Detect which cell encompasses the target text, then output its (x, y) center coordinate. 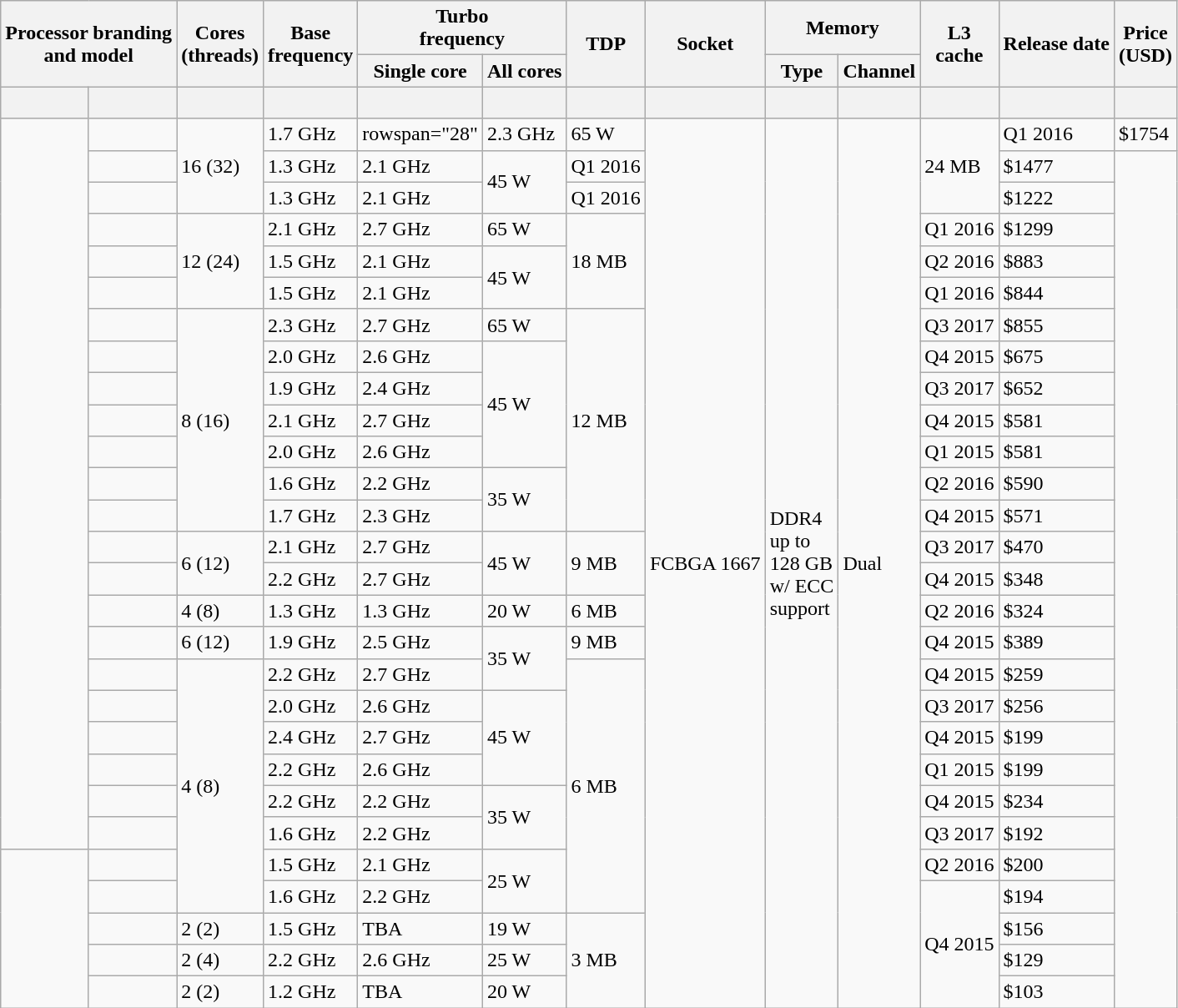
DDR4up to128 GBw/ ECCsupport (802, 563)
2.5 GHz (420, 643)
$571 (1056, 516)
12 MB (606, 420)
$652 (1056, 388)
$1754 (1145, 134)
3 MB (606, 960)
Turbofrequency (462, 28)
$675 (1056, 356)
$200 (1056, 864)
19 W (524, 929)
L3cache (959, 43)
Processor brandingand model (88, 43)
$156 (1056, 929)
$1222 (1056, 198)
12 (24) (220, 261)
$259 (1056, 674)
$389 (1056, 643)
1.2 GHz (310, 992)
$883 (1056, 261)
rowspan="28" (420, 134)
18 MB (606, 261)
Memory (843, 28)
Release date (1056, 43)
All cores (524, 71)
8 (16) (220, 420)
16 (32) (220, 166)
$194 (1056, 896)
Basefrequency (310, 43)
Cores(threads) (220, 43)
$844 (1056, 293)
$855 (1056, 325)
$256 (1056, 706)
Price(USD) (1145, 43)
Type (802, 71)
FCBGA 1667 (705, 563)
$103 (1056, 992)
Single core (420, 71)
$324 (1056, 611)
Channel (879, 71)
$1477 (1056, 166)
24 MB (959, 166)
TDP (606, 43)
2 (4) (220, 960)
$1299 (1056, 229)
$129 (1056, 960)
$470 (1056, 547)
$192 (1056, 833)
Socket (705, 43)
$348 (1056, 579)
Dual (879, 563)
$590 (1056, 484)
$234 (1056, 801)
